Provide the [x, y] coordinate of the cell's center where the given text is located.  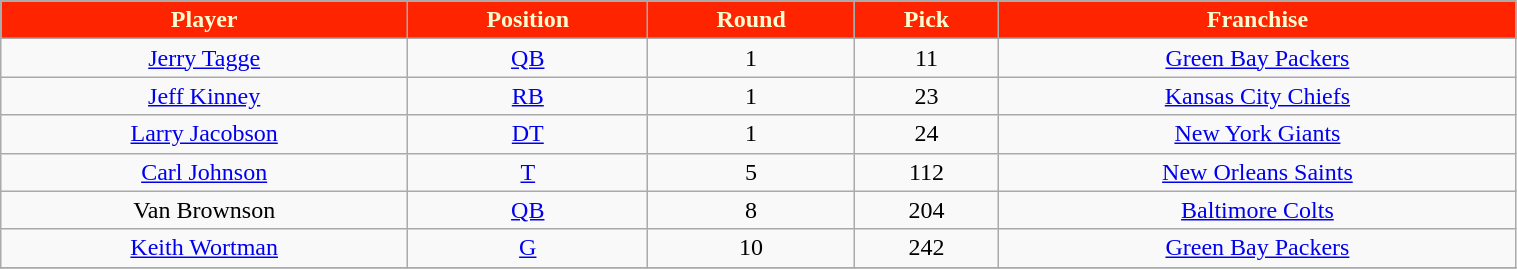
Franchise [1258, 20]
8 [751, 210]
New Orleans Saints [1258, 172]
Position [528, 20]
Jerry Tagge [204, 58]
204 [926, 210]
Carl Johnson [204, 172]
Jeff Kinney [204, 96]
DT [528, 134]
RB [528, 96]
112 [926, 172]
Baltimore Colts [1258, 210]
Van Brownson [204, 210]
New York Giants [1258, 134]
23 [926, 96]
10 [751, 248]
Round [751, 20]
Kansas City Chiefs [1258, 96]
242 [926, 248]
T [528, 172]
24 [926, 134]
Larry Jacobson [204, 134]
11 [926, 58]
5 [751, 172]
Pick [926, 20]
Player [204, 20]
Keith Wortman [204, 248]
G [528, 248]
